Extract the (X, Y) coordinate from the center of the cell holding the provided text.  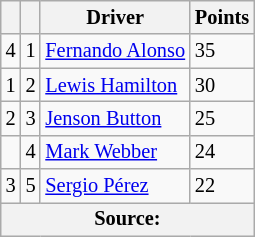
35 (222, 51)
5 (31, 186)
Fernando Alonso (115, 51)
22 (222, 186)
25 (222, 118)
Sergio Pérez (115, 186)
Source: (128, 219)
Driver (115, 17)
Lewis Hamilton (115, 85)
Mark Webber (115, 152)
24 (222, 152)
Jenson Button (115, 118)
30 (222, 85)
Points (222, 17)
